Extract the [X, Y] coordinate from the center of the cell holding the provided text.  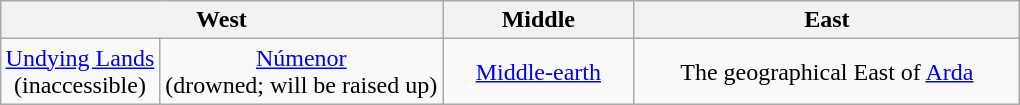
The geographical East of Arda [827, 72]
Middle-earth [538, 72]
Númenor(drowned; will be raised up) [302, 72]
East [827, 20]
West [222, 20]
Middle [538, 20]
Undying Lands(inaccessible) [80, 72]
